Return [x, y] of the center of cell containing provided text 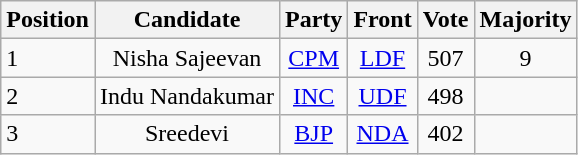
NDA [382, 134]
498 [446, 96]
Indu Nandakumar [186, 96]
Position [48, 20]
Sreedevi [186, 134]
UDF [382, 96]
Candidate [186, 20]
2 [48, 96]
507 [446, 58]
Party [314, 20]
402 [446, 134]
3 [48, 134]
1 [48, 58]
LDF [382, 58]
Nisha Sajeevan [186, 58]
BJP [314, 134]
Majority [526, 20]
9 [526, 58]
Vote [446, 20]
Front [382, 20]
CPM [314, 58]
INC [314, 96]
